Determine the [x, y] coordinate at the center of the cell enclosing the given text.  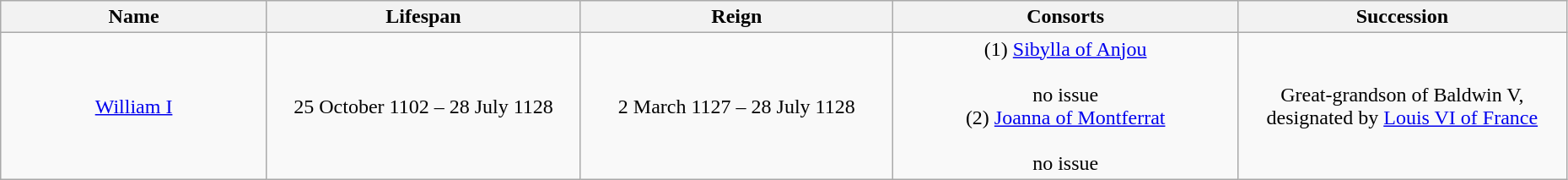
Great-grandson of Baldwin V, designated by Louis VI of France [1402, 106]
2 March 1127 – 28 July 1128 [737, 106]
Lifespan [423, 17]
William I [134, 106]
Succession [1402, 17]
Consorts [1065, 17]
(1) Sibylla of Anjouno issue(2) Joanna of Montferratno issue [1065, 106]
Reign [737, 17]
25 October 1102 – 28 July 1128 [423, 106]
Name [134, 17]
